Pinpoint the cell where the given text exists, returning its (X, Y) midpoint coordinate. 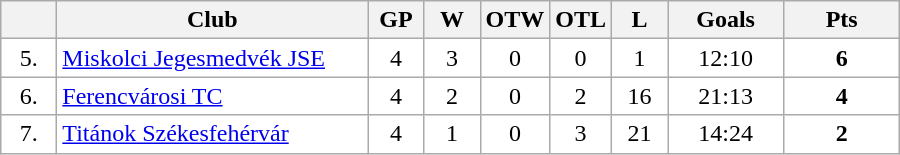
16 (640, 96)
Pts (842, 20)
Ferencvárosi TC (212, 96)
Club (212, 20)
GP (396, 20)
7. (29, 134)
14:24 (726, 134)
21 (640, 134)
W (452, 20)
OTL (581, 20)
6 (842, 58)
6. (29, 96)
Miskolci Jegesmedvék JSE (212, 58)
OTW (515, 20)
21:13 (726, 96)
Titánok Székesfehérvár (212, 134)
L (640, 20)
Goals (726, 20)
5. (29, 58)
12:10 (726, 58)
